Scan for the cell matching the given text and deliver its [X, Y] coordinate at center. 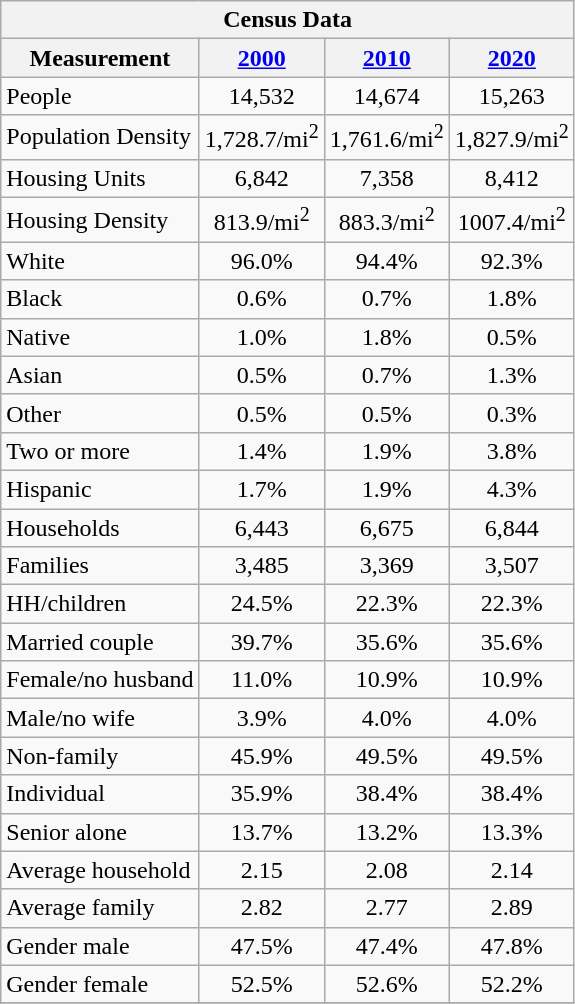
52.2% [512, 984]
1.0% [262, 337]
1.4% [262, 451]
11.0% [262, 680]
2020 [512, 58]
Individual [100, 794]
6,675 [386, 528]
2.89 [512, 908]
1,761.6/mi2 [386, 138]
2000 [262, 58]
92.3% [512, 261]
883.3/mi2 [386, 220]
Gender male [100, 946]
1,728.7/mi2 [262, 138]
Gender female [100, 984]
Housing Density [100, 220]
39.7% [262, 642]
35.9% [262, 794]
96.0% [262, 261]
13.3% [512, 832]
Housing Units [100, 178]
Hispanic [100, 489]
14,674 [386, 96]
3,369 [386, 566]
14,532 [262, 96]
6,443 [262, 528]
Measurement [100, 58]
4.3% [512, 489]
3,507 [512, 566]
3.8% [512, 451]
0.3% [512, 413]
2.14 [512, 870]
15,263 [512, 96]
94.4% [386, 261]
Census Data [288, 20]
3,485 [262, 566]
Black [100, 299]
1007.4/mi2 [512, 220]
Other [100, 413]
HH/children [100, 604]
47.4% [386, 946]
People [100, 96]
47.8% [512, 946]
Senior alone [100, 832]
Male/no wife [100, 718]
3.9% [262, 718]
Average family [100, 908]
813.9/mi2 [262, 220]
13.2% [386, 832]
6,842 [262, 178]
Average household [100, 870]
2.77 [386, 908]
Population Density [100, 138]
2.15 [262, 870]
24.5% [262, 604]
Two or more [100, 451]
8,412 [512, 178]
Asian [100, 375]
Households [100, 528]
Female/no husband [100, 680]
52.5% [262, 984]
Married couple [100, 642]
Native [100, 337]
47.5% [262, 946]
6,844 [512, 528]
White [100, 261]
2.08 [386, 870]
Non-family [100, 756]
2.82 [262, 908]
0.6% [262, 299]
1.3% [512, 375]
7,358 [386, 178]
1.7% [262, 489]
13.7% [262, 832]
52.6% [386, 984]
Families [100, 566]
45.9% [262, 756]
2010 [386, 58]
1,827.9/mi2 [512, 138]
